Scan for the cell matching the given text and deliver its [x, y] coordinate at center. 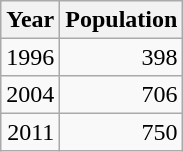
706 [122, 94]
2004 [30, 94]
2011 [30, 132]
Population [122, 20]
1996 [30, 56]
Year [30, 20]
398 [122, 56]
750 [122, 132]
